Capture the cell that displays the provided text and extract its [x, y] central coordinate. 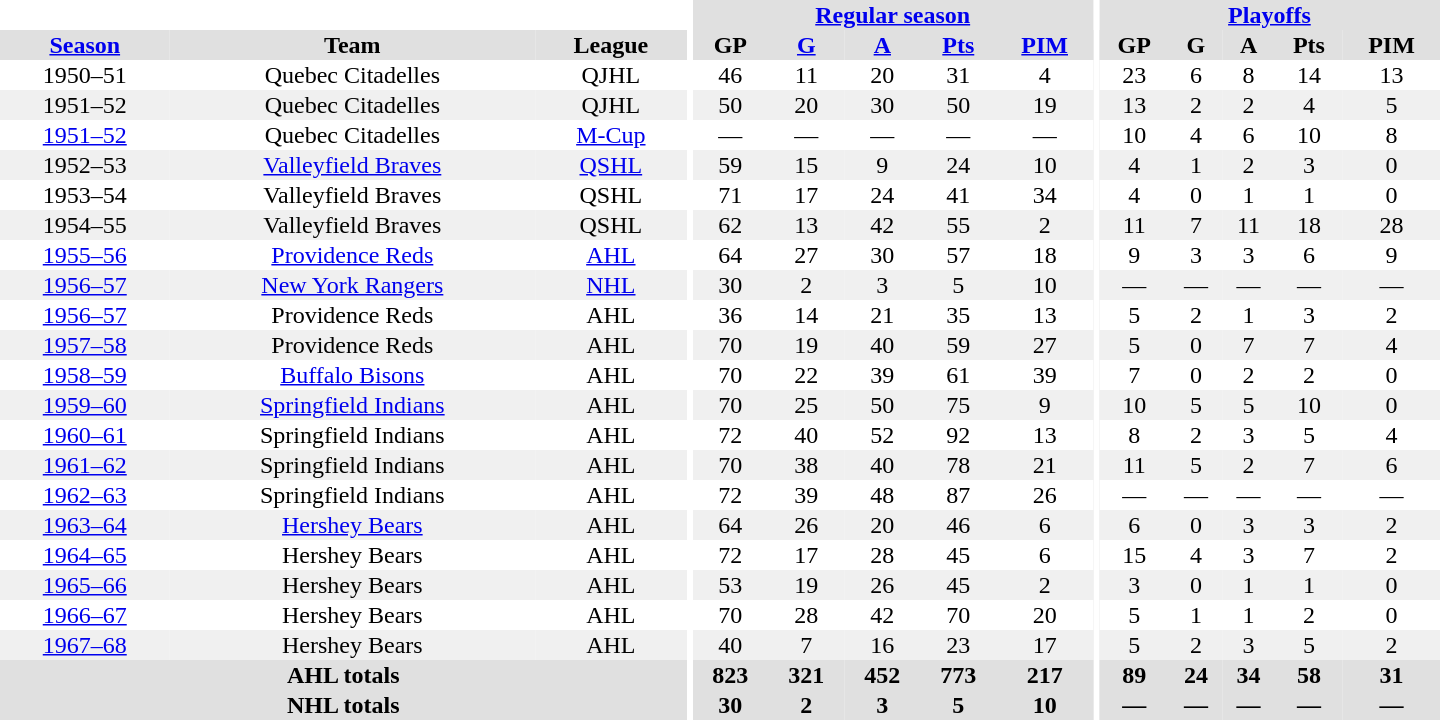
48 [882, 495]
1967–68 [85, 645]
75 [958, 405]
52 [882, 435]
55 [958, 225]
NHL [610, 285]
1953–54 [85, 195]
1958–59 [85, 375]
M-Cup [610, 135]
New York Rangers [353, 285]
71 [730, 195]
89 [1134, 675]
61 [958, 375]
41 [958, 195]
1966–67 [85, 615]
1959–60 [85, 405]
773 [958, 675]
78 [958, 465]
1964–65 [85, 555]
1960–61 [85, 435]
1952–53 [85, 165]
Season [85, 45]
87 [958, 495]
53 [730, 585]
38 [806, 465]
NHL totals [344, 705]
92 [958, 435]
1962–63 [85, 495]
Regular season [892, 15]
Buffalo Bisons [353, 375]
AHL totals [344, 675]
Playoffs [1270, 15]
1957–58 [85, 345]
217 [1044, 675]
22 [806, 375]
452 [882, 675]
823 [730, 675]
1955–56 [85, 255]
1950–51 [85, 75]
Team [353, 45]
League [610, 45]
321 [806, 675]
58 [1309, 675]
57 [958, 255]
62 [730, 225]
1965–66 [85, 585]
16 [882, 645]
25 [806, 405]
1963–64 [85, 525]
1961–62 [85, 465]
1954–55 [85, 225]
35 [958, 315]
36 [730, 315]
